Locate the cell with the specified text and output its [x, y] center coordinate. 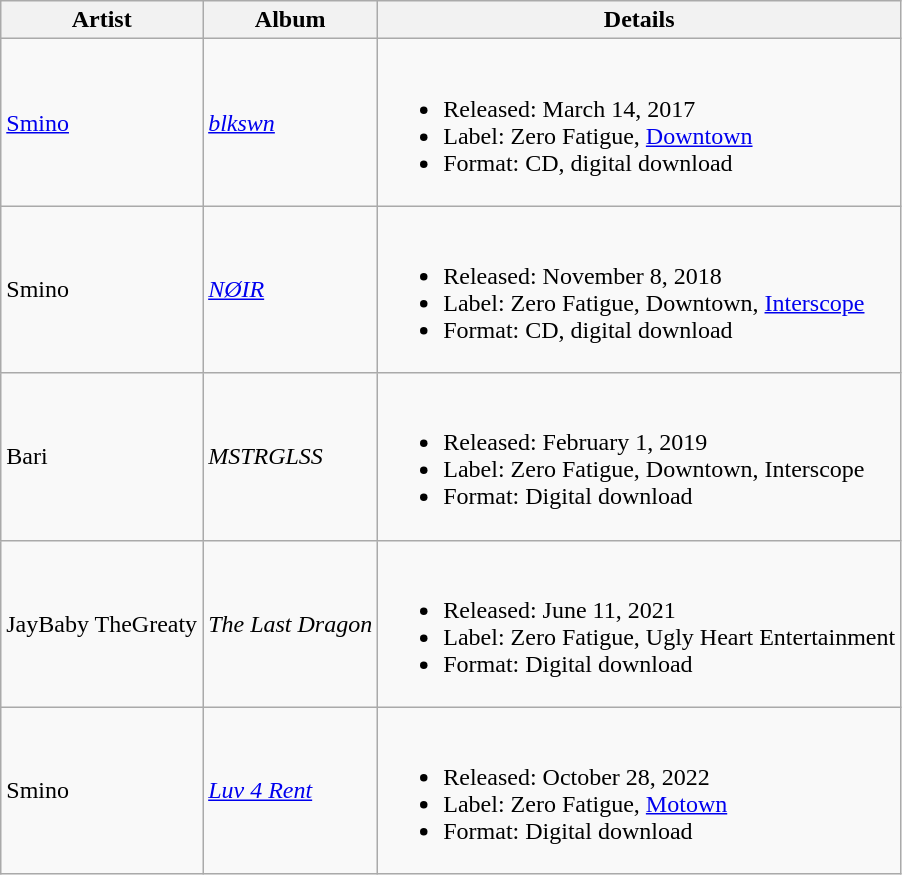
Luv 4 Rent [290, 790]
JayBaby TheGreaty [102, 624]
The Last Dragon [290, 624]
Released: October 28, 2022Label: Zero Fatigue, MotownFormat: Digital download [640, 790]
blkswn [290, 122]
Released: March 14, 2017Label: Zero Fatigue, DowntownFormat: CD, digital download [640, 122]
Album [290, 20]
Bari [102, 456]
Released: November 8, 2018Label: Zero Fatigue, Downtown, InterscopeFormat: CD, digital download [640, 290]
MSTRGLSS [290, 456]
Artist [102, 20]
Details [640, 20]
Released: June 11, 2021Label: Zero Fatigue, Ugly Heart EntertainmentFormat: Digital download [640, 624]
Released: February 1, 2019Label: Zero Fatigue, Downtown, InterscopeFormat: Digital download [640, 456]
NØIR [290, 290]
